From the cell containing the given text, extract its center point as (X, Y) coordinate. 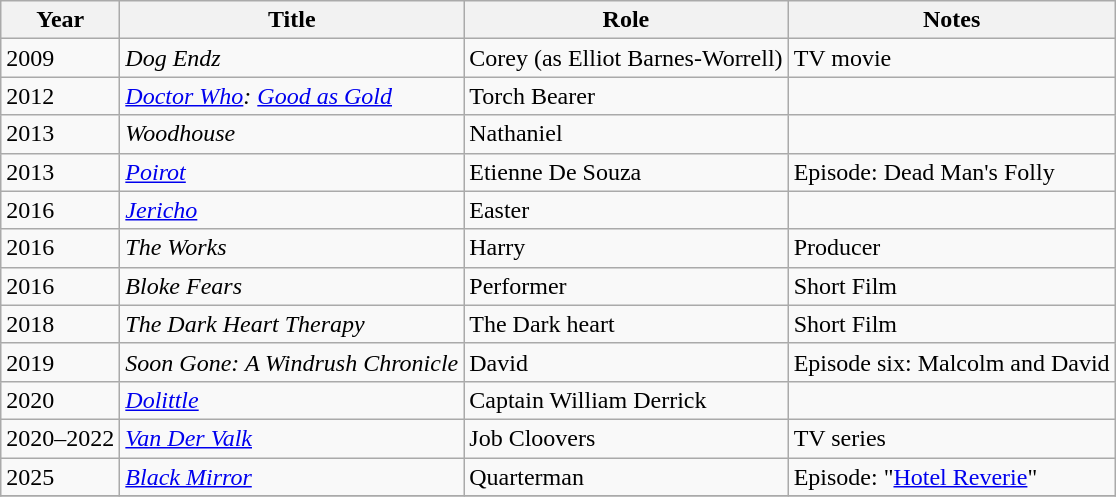
Performer (626, 286)
TV movie (952, 58)
Job Cloovers (626, 438)
Woodhouse (292, 134)
2009 (60, 58)
Year (60, 20)
David (626, 362)
Dolittle (292, 400)
Captain William Derrick (626, 400)
Black Mirror (292, 477)
Etienne De Souza (626, 172)
2020 (60, 400)
Harry (626, 248)
TV series (952, 438)
Episode: "Hotel Reverie" (952, 477)
Doctor Who: Good as Gold (292, 96)
Quarterman (626, 477)
Episode: Dead Man's Folly (952, 172)
Notes (952, 20)
The Dark Heart Therapy (292, 324)
Role (626, 20)
2025 (60, 477)
The Dark heart (626, 324)
Easter (626, 210)
Bloke Fears (292, 286)
Poirot (292, 172)
Nathaniel (626, 134)
2012 (60, 96)
Title (292, 20)
Jericho (292, 210)
Episode six: Malcolm and David (952, 362)
Van Der Valk (292, 438)
Dog Endz (292, 58)
2019 (60, 362)
Corey (as Elliot Barnes-Worrell) (626, 58)
Producer (952, 248)
Torch Bearer (626, 96)
2018 (60, 324)
Soon Gone: A Windrush Chronicle (292, 362)
The Works (292, 248)
2020–2022 (60, 438)
